Provide the [X, Y] coordinate of the cell's center where the given text is located.  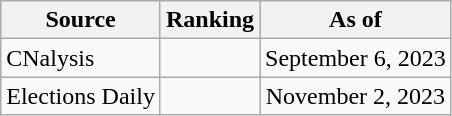
Elections Daily [81, 96]
September 6, 2023 [356, 58]
November 2, 2023 [356, 96]
As of [356, 20]
Source [81, 20]
CNalysis [81, 58]
Ranking [210, 20]
